Detect which cell encompasses the target text, then output its (x, y) center coordinate. 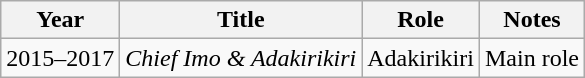
Role (421, 20)
Adakirikiri (421, 58)
2015–2017 (60, 58)
Main role (532, 58)
Title (241, 20)
Year (60, 20)
Notes (532, 20)
Chief Imo & Adakirikiri (241, 58)
